Scan for the cell matching the given text and deliver its (X, Y) coordinate at center. 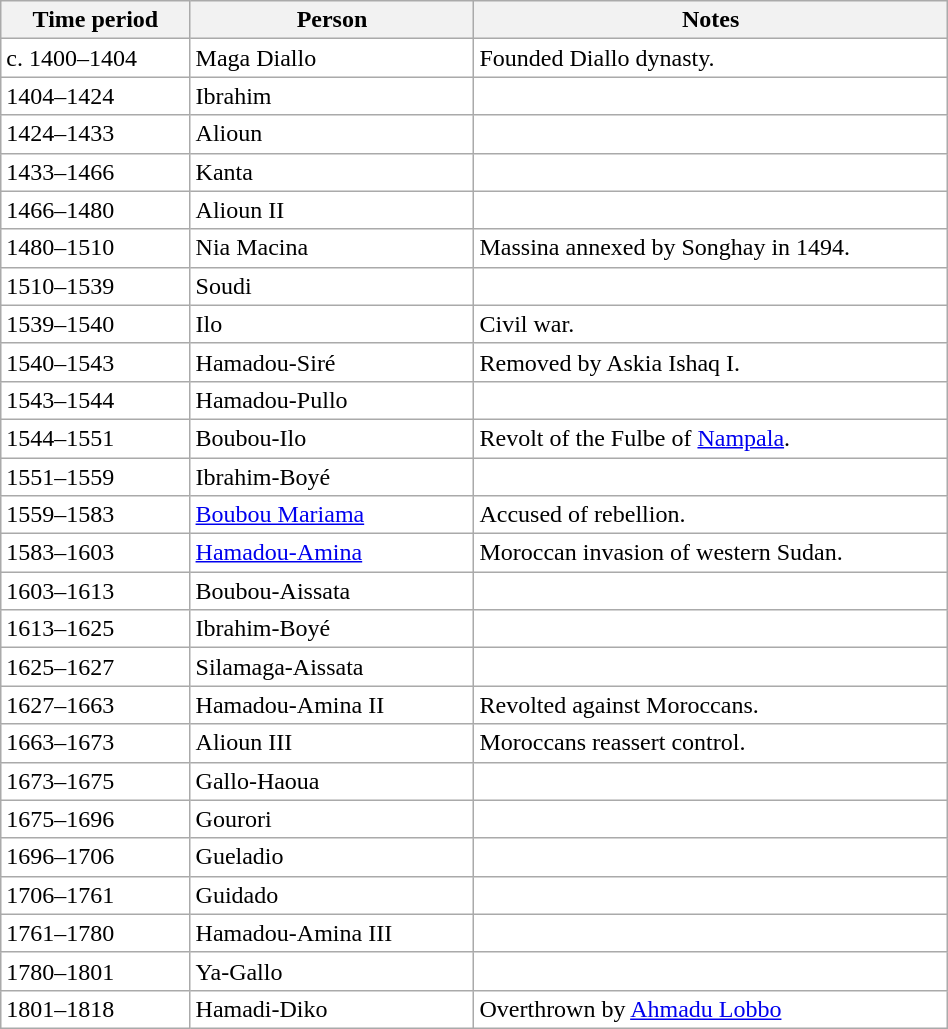
Kanta (332, 172)
1480–1510 (96, 248)
Boubou Mariama (332, 515)
1404–1424 (96, 96)
1675–1696 (96, 819)
Time period (96, 20)
1559–1583 (96, 515)
Hamadou-Amina (332, 553)
1551–1559 (96, 477)
Overthrown by Ahmadu Lobbo (710, 1009)
1603–1613 (96, 591)
Boubou-Ilo (332, 438)
Alioun II (332, 210)
1433–1466 (96, 172)
Hamadou-Siré (332, 362)
Nia Macina (332, 248)
1583–1603 (96, 553)
1540–1543 (96, 362)
1625–1627 (96, 667)
Moroccans reassert control. (710, 743)
Civil war. (710, 324)
Removed by Askia Ishaq I. (710, 362)
Revolted against Moroccans. (710, 705)
c. 1400–1404 (96, 58)
Gourori (332, 819)
Boubou-Aissata (332, 591)
1539–1540 (96, 324)
1627–1663 (96, 705)
Hamadou-Pullo (332, 400)
Notes (710, 20)
Guidado (332, 895)
Person (332, 20)
Revolt of the Fulbe of Nampala. (710, 438)
1706–1761 (96, 895)
Accused of rebellion. (710, 515)
1761–1780 (96, 933)
Gallo-Haoua (332, 781)
Alioun (332, 134)
Hamadou-Amina III (332, 933)
1696–1706 (96, 857)
1543–1544 (96, 400)
Hamadi-Diko (332, 1009)
Alioun III (332, 743)
1466–1480 (96, 210)
Founded Diallo dynasty. (710, 58)
Hamadou-Amina II (332, 705)
1673–1675 (96, 781)
Ibrahim (332, 96)
Ilo (332, 324)
Ya-Gallo (332, 971)
1780–1801 (96, 971)
1801–1818 (96, 1009)
Gueladio (332, 857)
Silamaga-Aissata (332, 667)
1424–1433 (96, 134)
1613–1625 (96, 629)
Massina annexed by Songhay in 1494. (710, 248)
Moroccan invasion of western Sudan. (710, 553)
1663–1673 (96, 743)
Maga Diallo (332, 58)
1510–1539 (96, 286)
1544–1551 (96, 438)
Soudi (332, 286)
